Provide the [x, y] coordinate of the cell's center where the given text is located.  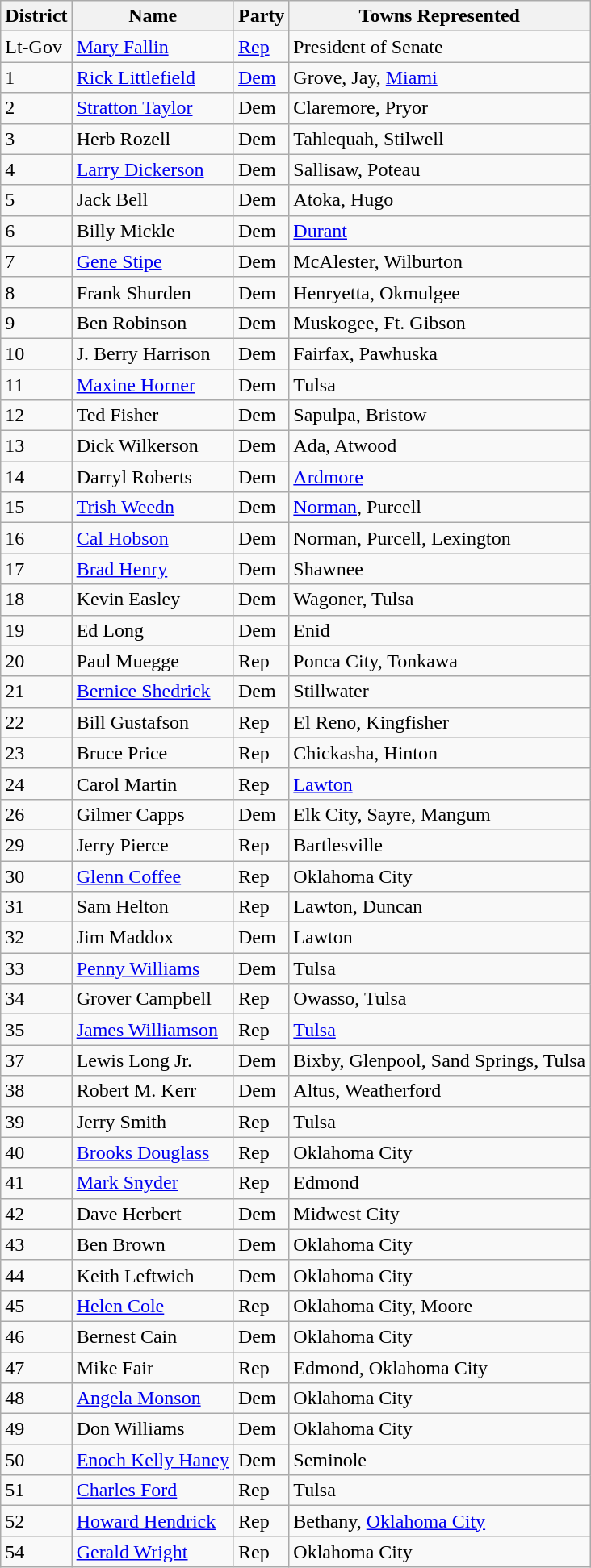
Midwest City [439, 1214]
Howard Hendrick [153, 1521]
Owasso, Tulsa [439, 999]
Claremore, Pryor [439, 108]
8 [36, 292]
Stillwater [439, 692]
17 [36, 569]
Bethany, Oklahoma City [439, 1521]
Jim Maddox [153, 938]
47 [36, 1368]
Bartlesville [439, 845]
44 [36, 1275]
2 [36, 108]
Altus, Weatherford [439, 1091]
Name [153, 16]
Angela Monson [153, 1399]
Chickasha, Hinton [439, 753]
Trish Weedn [153, 508]
Ponca City, Tonkawa [439, 661]
James Williamson [153, 1030]
Henryetta, Okmulgee [439, 292]
48 [36, 1399]
Grover Campbell [153, 999]
Seminole [439, 1460]
45 [36, 1306]
14 [36, 477]
30 [36, 876]
Ada, Atwood [439, 446]
6 [36, 231]
Darryl Roberts [153, 477]
22 [36, 722]
Ted Fisher [153, 416]
18 [36, 600]
Gilmer Capps [153, 814]
Durant [439, 231]
Party [261, 16]
12 [36, 416]
Ben Robinson [153, 323]
Lawton, Duncan [439, 907]
13 [36, 446]
J. Berry Harrison [153, 353]
26 [36, 814]
Jack Bell [153, 200]
23 [36, 753]
Carol Martin [153, 784]
Bill Gustafson [153, 722]
34 [36, 999]
4 [36, 169]
Ardmore [439, 477]
Robert M. Kerr [153, 1091]
Grove, Jay, Miami [439, 77]
Helen Cole [153, 1306]
Edmond, Oklahoma City [439, 1368]
15 [36, 508]
21 [36, 692]
Mike Fair [153, 1368]
Mary Fallin [153, 47]
Ben Brown [153, 1244]
Mark Snyder [153, 1183]
Maxine Horner [153, 385]
Ed Long [153, 630]
Kevin Easley [153, 600]
Tahlequah, Stilwell [439, 139]
Sallisaw, Poteau [439, 169]
1 [36, 77]
Dave Herbert [153, 1214]
16 [36, 538]
Shawnee [439, 569]
District [36, 16]
Norman, Purcell, Lexington [439, 538]
31 [36, 907]
32 [36, 938]
Brooks Douglass [153, 1152]
52 [36, 1521]
Fairfax, Pawhuska [439, 353]
10 [36, 353]
9 [36, 323]
McAlester, Wilburton [439, 261]
Sapulpa, Bristow [439, 416]
Lt-Gov [36, 47]
Don Williams [153, 1429]
3 [36, 139]
Brad Henry [153, 569]
43 [36, 1244]
Enid [439, 630]
19 [36, 630]
39 [36, 1122]
Rick Littlefield [153, 77]
42 [36, 1214]
Atoka, Hugo [439, 200]
24 [36, 784]
Billy Mickle [153, 231]
Cal Hobson [153, 538]
Stratton Taylor [153, 108]
Bixby, Glenpool, Sand Springs, Tulsa [439, 1060]
29 [36, 845]
Sam Helton [153, 907]
Penny Williams [153, 968]
20 [36, 661]
7 [36, 261]
46 [36, 1336]
Glenn Coffee [153, 876]
Bernest Cain [153, 1336]
50 [36, 1460]
35 [36, 1030]
Towns Represented [439, 16]
Jerry Pierce [153, 845]
Keith Leftwich [153, 1275]
Muskogee, Ft. Gibson [439, 323]
Bernice Shedrick [153, 692]
5 [36, 200]
Larry Dickerson [153, 169]
37 [36, 1060]
Jerry Smith [153, 1122]
El Reno, Kingfisher [439, 722]
Edmond [439, 1183]
Frank Shurden [153, 292]
Elk City, Sayre, Mangum [439, 814]
Enoch Kelly Haney [153, 1460]
Bruce Price [153, 753]
Gene Stipe [153, 261]
Norman, Purcell [439, 508]
Wagoner, Tulsa [439, 600]
Herb Rozell [153, 139]
Lewis Long Jr. [153, 1060]
38 [36, 1091]
Dick Wilkerson [153, 446]
Charles Ford [153, 1491]
Oklahoma City, Moore [439, 1306]
54 [36, 1552]
Paul Muegge [153, 661]
33 [36, 968]
49 [36, 1429]
Gerald Wright [153, 1552]
51 [36, 1491]
President of Senate [439, 47]
41 [36, 1183]
11 [36, 385]
40 [36, 1152]
